Return (x, y) of the center of cell containing provided text 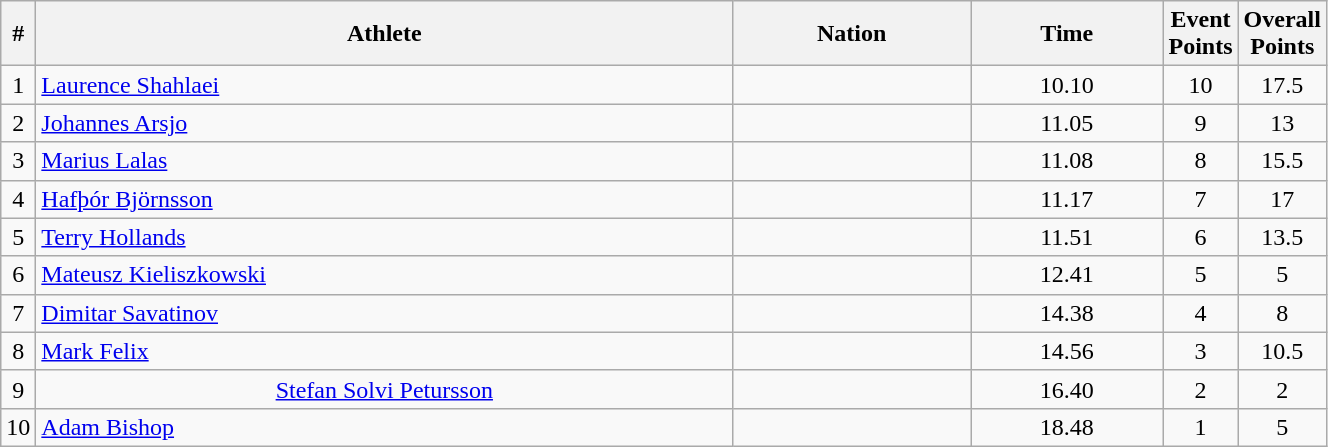
Stefan Solvi Petursson (384, 389)
Hafþór Björnsson (384, 199)
Time (1067, 34)
Terry Hollands (384, 237)
11.08 (1067, 161)
15.5 (1282, 161)
Laurence Shahlaei (384, 85)
# (18, 34)
Event Points (1200, 34)
17.5 (1282, 85)
17 (1282, 199)
Mark Felix (384, 351)
Overall Points (1282, 34)
11.17 (1067, 199)
10.5 (1282, 351)
Marius Lalas (384, 161)
14.38 (1067, 313)
14.56 (1067, 351)
Athlete (384, 34)
Dimitar Savatinov (384, 313)
13 (1282, 123)
16.40 (1067, 389)
Johannes Arsjo (384, 123)
Nation (852, 34)
10.10 (1067, 85)
Adam Bishop (384, 427)
18.48 (1067, 427)
11.05 (1067, 123)
Mateusz Kieliszkowski (384, 275)
11.51 (1067, 237)
13.5 (1282, 237)
12.41 (1067, 275)
